Find where the given text appears and provide that cell's center as (x, y) coordinate. 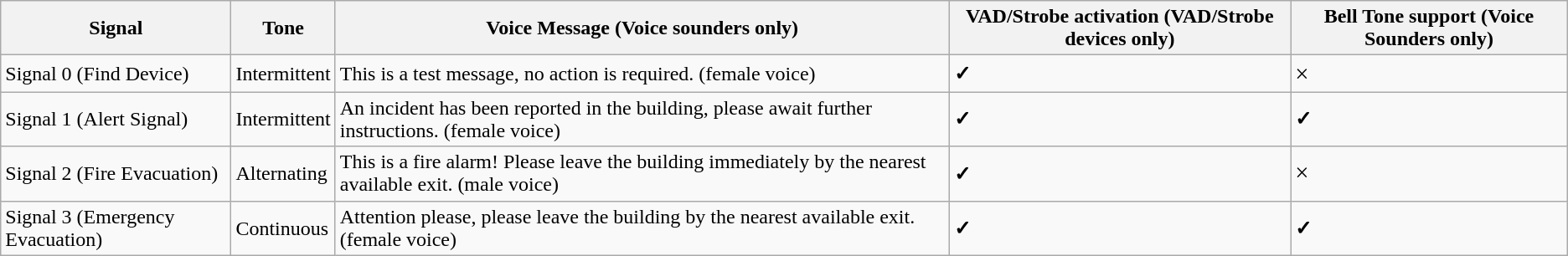
VAD/Strobe activation (VAD/Strobe devices only) (1120, 28)
Tone (283, 28)
Signal 0 (Find Device) (116, 74)
Signal 2 (Fire Evacuation) (116, 174)
Bell Tone support (Voice Sounders only) (1429, 28)
Continuous (283, 228)
Signal 1 (Alert Signal) (116, 119)
Signal 3 (Emergency Evacuation) (116, 228)
Voice Message (Voice sounders only) (642, 28)
This is a test message, no action is required. (female voice) (642, 74)
Attention please, please leave the building by the nearest available exit. (female voice) (642, 228)
This is a fire alarm! Please leave the building immediately by the nearest available exit. (male voice) (642, 174)
Signal (116, 28)
An incident has been reported in the building, please await further instructions. (female voice) (642, 119)
Alternating (283, 174)
